Find where the given text appears and provide that cell's center as [X, Y] coordinate. 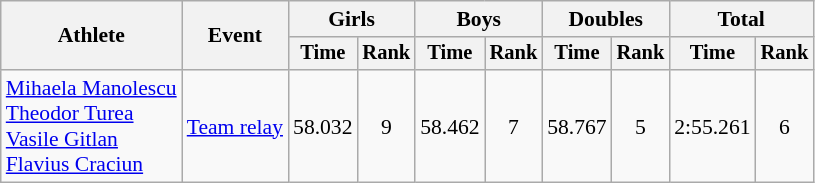
5 [641, 126]
Doubles [606, 19]
58.032 [322, 126]
Mihaela ManolescuTheodor TureaVasile GitlanFlavius Craciun [92, 126]
6 [785, 126]
Team relay [235, 126]
Event [235, 36]
Athlete [92, 36]
58.767 [576, 126]
2:55.261 [712, 126]
58.462 [450, 126]
Girls [352, 19]
Total [741, 19]
7 [514, 126]
Boys [478, 19]
9 [387, 126]
